Determine the (X, Y) coordinate at the center of the cell enclosing the given text.  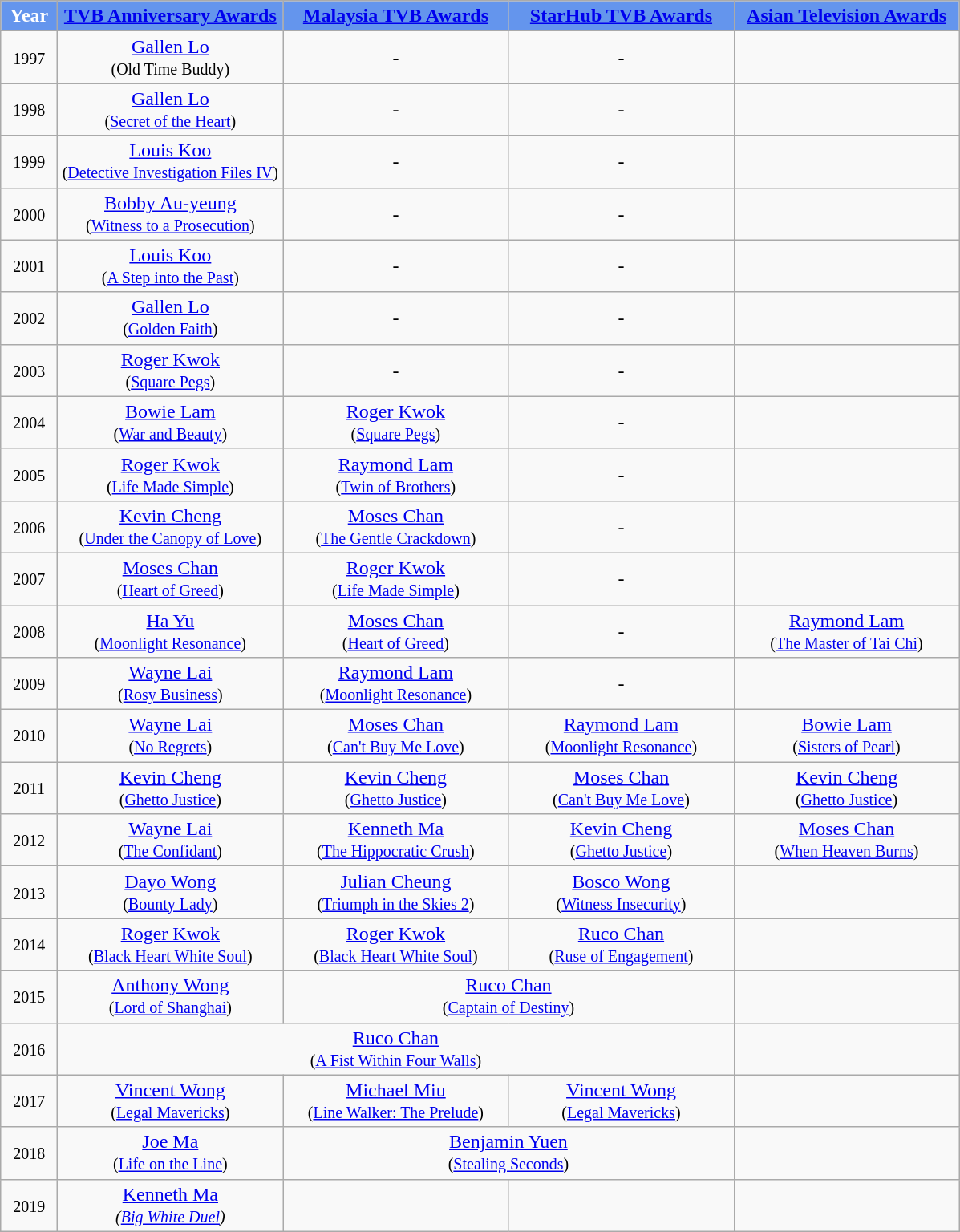
2014 (29, 945)
2018 (29, 1153)
2012 (29, 841)
1998 (29, 109)
2009 (29, 683)
Julian Cheung(Triumph in the Skies 2) (396, 892)
2008 (29, 630)
2015 (29, 996)
Wayne Lai(The Confidant) (170, 841)
Louis Koo(A Step into the Past) (170, 266)
2016 (29, 1049)
Ha Yu(Moonlight Resonance) (170, 630)
Asian Television Awards (847, 16)
Michael Miu(Line Walker: The Prelude) (396, 1100)
2001 (29, 266)
Benjamin Yuen (Stealing Seconds) (508, 1153)
2004 (29, 422)
1997 (29, 58)
Anthony Wong(Lord of Shanghai) (170, 996)
StarHub TVB Awards (621, 16)
Bosco Wong(Witness Insecurity) (621, 892)
Bowie Lam(Sisters of Pearl) (847, 736)
2003 (29, 371)
Dayo Wong(Bounty Lady) (170, 892)
Gallen Lo(Golden Faith) (170, 318)
TVB Anniversary Awards (170, 16)
2007 (29, 579)
Louis Koo(Detective Investigation Files IV) (170, 162)
2017 (29, 1100)
Ruco Chan(Captain of Destiny) (508, 996)
Gallen Lo(Secret of the Heart) (170, 109)
Raymond Lam(Twin of Brothers) (396, 475)
Malaysia TVB Awards (396, 16)
Moses Chan(When Heaven Burns) (847, 841)
Kenneth Ma(The Hippocratic Crush) (396, 841)
2000 (29, 213)
Kenneth Ma (Big White Duel) (170, 1205)
Year (29, 16)
Gallen Lo(Old Time Buddy) (170, 58)
2002 (29, 318)
2011 (29, 788)
Raymond Lam(The Master of Tai Chi) (847, 630)
2006 (29, 526)
Ruco Chan(A Fist Within Four Walls) (396, 1049)
Bowie Lam(War and Beauty) (170, 422)
1999 (29, 162)
Joe Ma (Life on the Line) (170, 1153)
2005 (29, 475)
2013 (29, 892)
Wayne Lai(Rosy Business) (170, 683)
Wayne Lai (No Regrets) (170, 736)
Kevin Cheng (Under the Canopy of Love) (170, 526)
2019 (29, 1205)
Ruco Chan(Ruse of Engagement) (621, 945)
2010 (29, 736)
Bobby Au-yeung(Witness to a Prosecution) (170, 213)
Moses Chan(The Gentle Crackdown) (396, 526)
